Return [X, Y] of the center of cell containing provided text 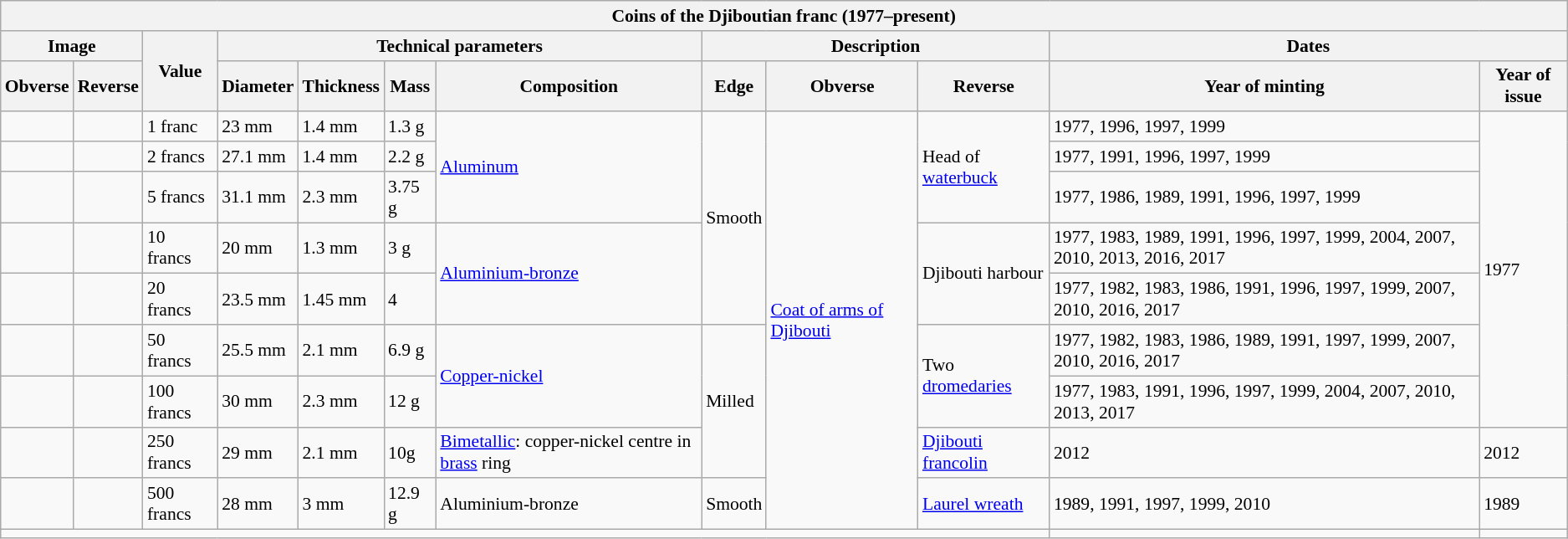
1977, 1982, 1983, 1986, 1991, 1996, 1997, 1999, 2007, 2010, 2016, 2017 [1264, 300]
Diameter [258, 85]
250 francs [181, 452]
3.75 g [410, 198]
Two dromedaries [983, 376]
1977, 1991, 1996, 1997, 1999 [1264, 157]
1977, 1983, 1991, 1996, 1997, 1999, 2004, 2007, 2010, 2013, 2017 [1264, 402]
10 francs [181, 248]
1977, 1996, 1997, 1999 [1264, 127]
Head of waterbuck [983, 167]
28 mm [258, 504]
Image [72, 46]
Mass [410, 85]
50 francs [181, 350]
2.2 g [410, 157]
1989, 1991, 1997, 1999, 2010 [1264, 504]
Year of issue [1524, 85]
5 francs [181, 198]
27.1 mm [258, 157]
Edge [734, 85]
Coins of the Djiboutian franc (1977–present) [784, 16]
29 mm [258, 452]
Copper-nickel [569, 376]
23.5 mm [258, 300]
3 mm [341, 504]
Coat of arms of Djibouti [842, 321]
1 franc [181, 127]
Value [181, 72]
25.5 mm [258, 350]
Composition [569, 85]
23 mm [258, 127]
1977, 1986, 1989, 1991, 1996, 1997, 1999 [1264, 198]
1989 [1524, 504]
500 francs [181, 504]
20 francs [181, 300]
12 g [410, 402]
10g [410, 452]
1977 [1524, 269]
Technical parameters [460, 46]
1977, 1983, 1989, 1991, 1996, 1997, 1999, 2004, 2007, 2010, 2013, 2016, 2017 [1264, 248]
Thickness [341, 85]
1.3 mm [341, 248]
Djibouti harbour [983, 274]
Laurel wreath [983, 504]
Bimetallic: copper-nickel centre in brass ring [569, 452]
3 g [410, 248]
Milled [734, 402]
4 [410, 300]
30 mm [258, 402]
31.1 mm [258, 198]
Dates [1308, 46]
Aluminum [569, 167]
Description [876, 46]
Djibouti francolin [983, 452]
Year of minting [1264, 85]
100 francs [181, 402]
6.9 g [410, 350]
1.3 g [410, 127]
1.45 mm [341, 300]
2 francs [181, 157]
20 mm [258, 248]
12.9 g [410, 504]
1977, 1982, 1983, 1986, 1989, 1991, 1997, 1999, 2007, 2010, 2016, 2017 [1264, 350]
